Identify which cell holds the provided text, then report its [X, Y] central coordinate. 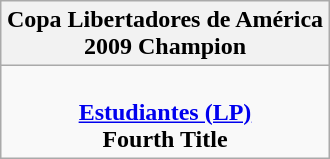
Copa Libertadores de América2009 Champion [164, 34]
Estudiantes (LP)Fourth Title [164, 112]
